For the text-containing cell, return its midpoint in [x, y] coordinate format. 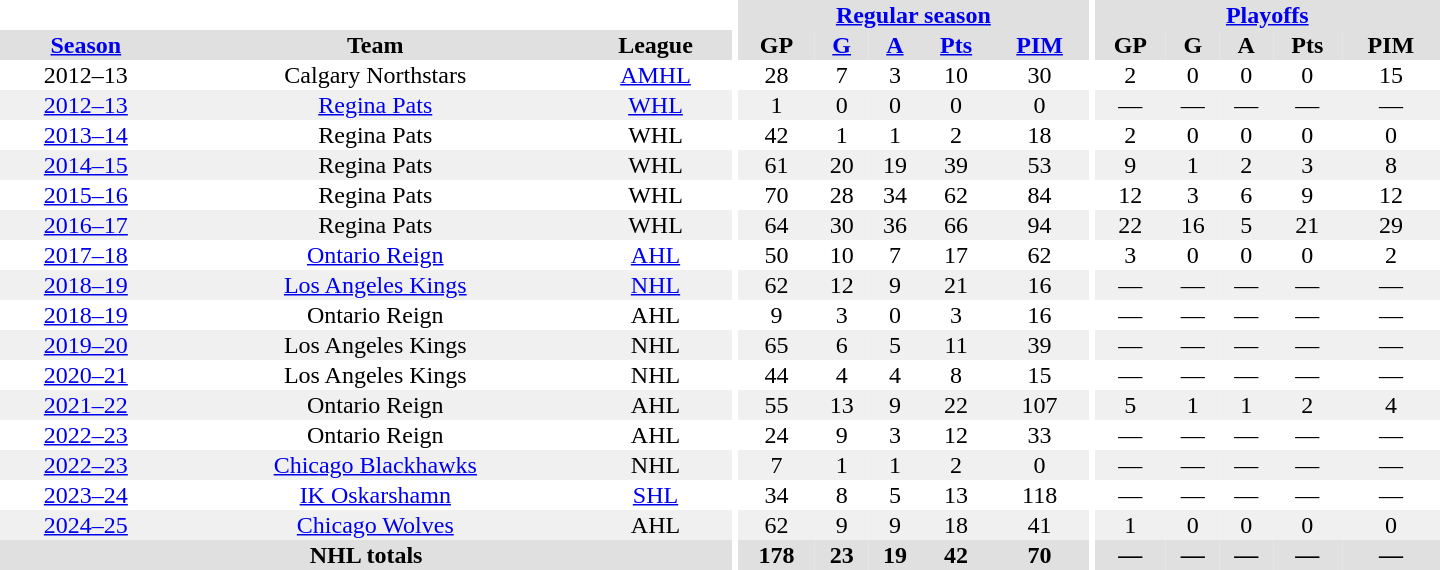
66 [956, 225]
118 [1040, 495]
NHL totals [366, 555]
Calgary Northstars [376, 75]
Playoffs [1268, 15]
178 [776, 555]
Team [376, 45]
84 [1040, 195]
11 [956, 345]
2020–21 [86, 375]
Season [86, 45]
53 [1040, 165]
AMHL [656, 75]
23 [842, 555]
36 [894, 225]
2013–14 [86, 135]
2015–16 [86, 195]
2016–17 [86, 225]
29 [1391, 225]
55 [776, 405]
League [656, 45]
33 [1040, 435]
Regular season [914, 15]
Chicago Blackhawks [376, 465]
64 [776, 225]
107 [1040, 405]
Chicago Wolves [376, 525]
41 [1040, 525]
20 [842, 165]
2021–22 [86, 405]
2023–24 [86, 495]
2019–20 [86, 345]
SHL [656, 495]
2024–25 [86, 525]
24 [776, 435]
61 [776, 165]
17 [956, 255]
65 [776, 345]
IK Oskarshamn [376, 495]
44 [776, 375]
50 [776, 255]
2017–18 [86, 255]
2014–15 [86, 165]
94 [1040, 225]
